Provide the (X, Y) coordinate of the cell's center where the given text is located.  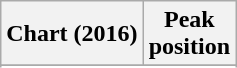
Peak position (189, 34)
Chart (2016) (72, 34)
